Return the (x, y) coordinate for the center point of the cell that contains the specified text.  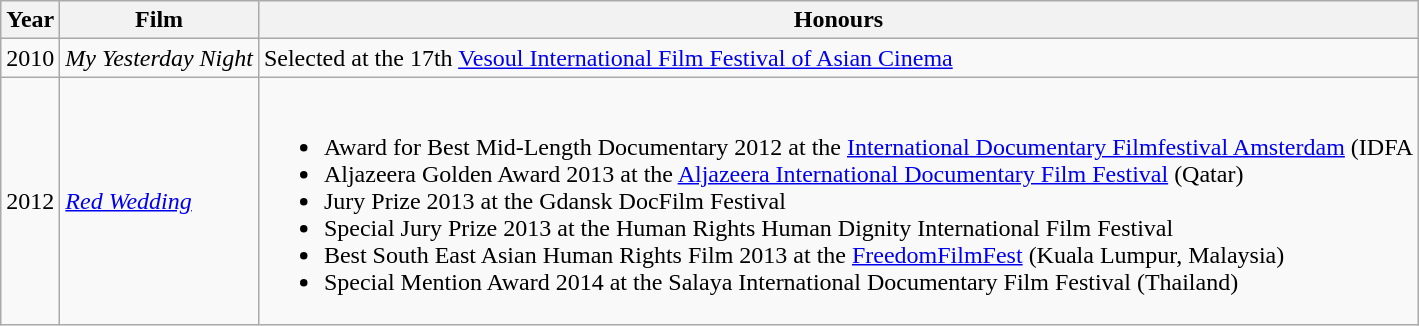
Honours (838, 20)
2010 (30, 58)
Red Wedding (160, 201)
Film (160, 20)
2012 (30, 201)
Year (30, 20)
Selected at the 17th Vesoul International Film Festival of Asian Cinema (838, 58)
My Yesterday Night (160, 58)
